Output the [x, y] coordinate of the center of the cell containing the given text.  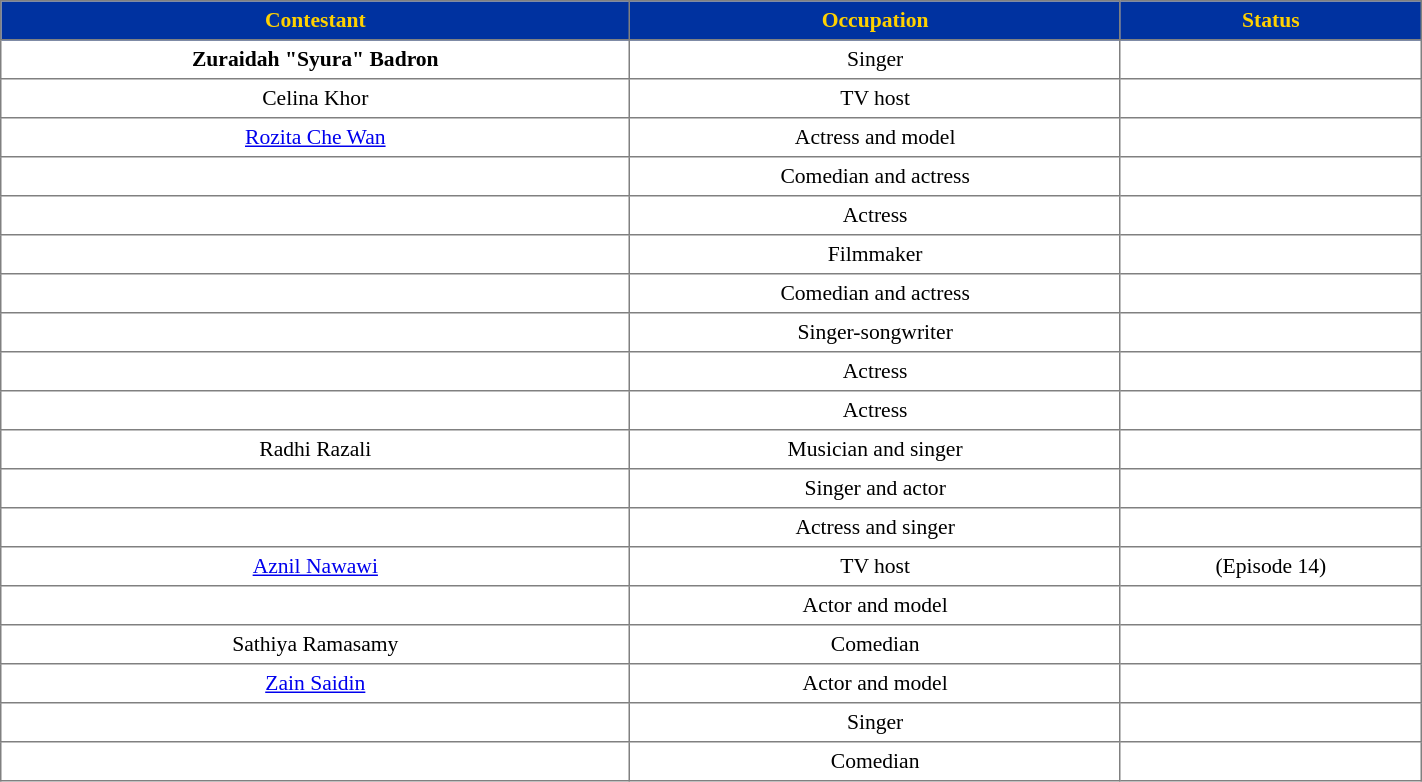
Celina Khor [316, 98]
Status [1270, 20]
Sathiya Ramasamy [316, 644]
Contestant [316, 20]
Occupation [876, 20]
Singer and actor [876, 488]
Musician and singer [876, 450]
Rozita Che Wan [316, 138]
Radhi Razali [316, 450]
Zain Saidin [316, 684]
(Episode 14) [1270, 566]
Zuraidah "Syura" Badron [316, 60]
Filmmaker [876, 254]
Actress and singer [876, 528]
Singer-songwriter [876, 332]
Actress and model [876, 138]
Aznil Nawawi [316, 566]
